Return the [X, Y] coordinate for the center point of the cell that contains the specified text.  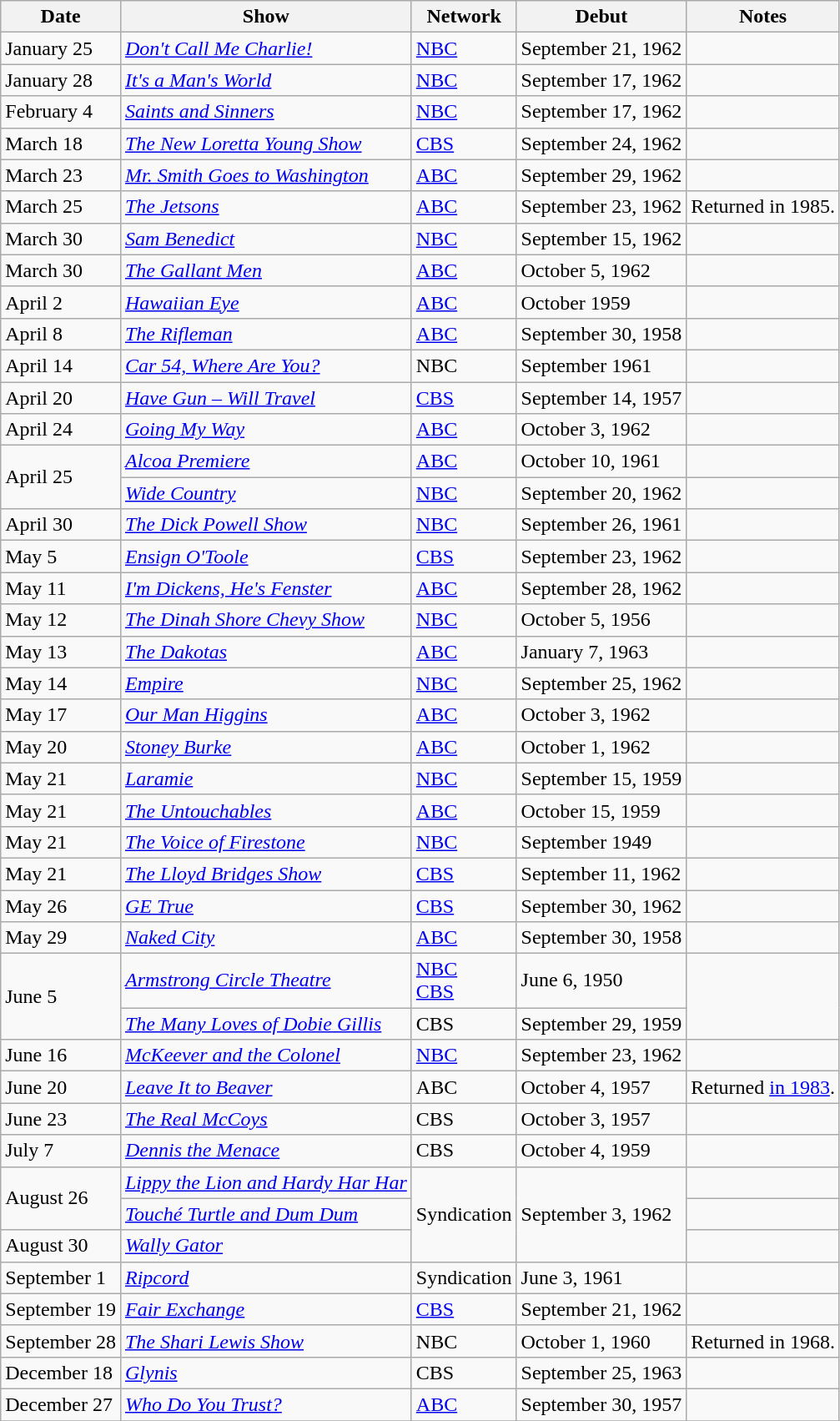
Returned in 1968. [763, 1341]
It's a Man's World [265, 80]
I'm Dickens, He's Fenster [265, 588]
Armstrong Circle Theatre [265, 981]
September 30, 1962 [601, 905]
The New Loretta Young Show [265, 144]
Network [464, 17]
Alcoa Premiere [265, 461]
Car 54, Where Are You? [265, 365]
Wally Gator [265, 1246]
February 4 [61, 112]
March 23 [61, 175]
Stoney Burke [265, 747]
Naked City [265, 938]
June 23 [61, 1119]
April 20 [61, 398]
Saints and Sinners [265, 112]
NBCCBS [464, 981]
May 14 [61, 683]
September 30, 1957 [601, 1404]
September 3, 1962 [601, 1214]
September 26, 1961 [601, 525]
October 3, 1957 [601, 1119]
August 30 [61, 1246]
December 27 [61, 1404]
March 18 [61, 144]
September 20, 1962 [601, 493]
The Lloyd Bridges Show [265, 874]
September 15, 1959 [601, 779]
GE True [265, 905]
Returned in 1985. [763, 207]
April 14 [61, 365]
Empire [265, 683]
May 20 [61, 747]
May 11 [61, 588]
April 30 [61, 525]
September 1949 [601, 842]
October 15, 1959 [601, 810]
April 8 [61, 334]
September 14, 1957 [601, 398]
October 4, 1957 [601, 1087]
Who Do You Trust? [265, 1404]
The Dakotas [265, 652]
June 16 [61, 1056]
January 28 [61, 80]
Laramie [265, 779]
May 5 [61, 557]
The Shari Lewis Show [265, 1341]
The Dick Powell Show [265, 525]
McKeever and the Colonel [265, 1056]
April 25 [61, 477]
Glynis [265, 1373]
May 17 [61, 715]
September 11, 1962 [601, 874]
Wide Country [265, 493]
September 15, 1962 [601, 239]
December 18 [61, 1373]
June 6, 1950 [601, 981]
Going My Way [265, 430]
January 25 [61, 48]
Dennis the Menace [265, 1151]
Date [61, 17]
June 5 [61, 996]
The Dinah Shore Chevy Show [265, 620]
Notes [763, 17]
Fair Exchange [265, 1309]
The Jetsons [265, 207]
The Voice of Firestone [265, 842]
June 3, 1961 [601, 1277]
Don't Call Me Charlie! [265, 48]
Show [265, 17]
January 7, 1963 [601, 652]
Lippy the Lion and Hardy Har Har [265, 1182]
October 10, 1961 [601, 461]
April 2 [61, 302]
May 13 [61, 652]
Sam Benedict [265, 239]
October 1, 1962 [601, 747]
October 5, 1962 [601, 270]
September 29, 1959 [601, 1024]
June 20 [61, 1087]
September 24, 1962 [601, 144]
Ripcord [265, 1277]
September 19 [61, 1309]
Ensign O'Toole [265, 557]
Have Gun – Will Travel [265, 398]
Our Man Higgins [265, 715]
The Rifleman [265, 334]
October 5, 1956 [601, 620]
September 28, 1962 [601, 588]
May 12 [61, 620]
Leave It to Beaver [265, 1087]
October 1, 1960 [601, 1341]
Debut [601, 17]
September 29, 1962 [601, 175]
The Real McCoys [265, 1119]
The Untouchables [265, 810]
March 25 [61, 207]
September 1 [61, 1277]
April 24 [61, 430]
May 29 [61, 938]
September 1961 [601, 365]
August 26 [61, 1198]
The Gallant Men [265, 270]
Hawaiian Eye [265, 302]
Touché Turtle and Dum Dum [265, 1214]
October 1959 [601, 302]
September 25, 1962 [601, 683]
September 25, 1963 [601, 1373]
Returned in 1983. [763, 1087]
Mr. Smith Goes to Washington [265, 175]
May 26 [61, 905]
July 7 [61, 1151]
October 4, 1959 [601, 1151]
September 28 [61, 1341]
The Many Loves of Dobie Gillis [265, 1024]
